Return the (x, y) coordinate for the center point of the cell that contains the specified text.  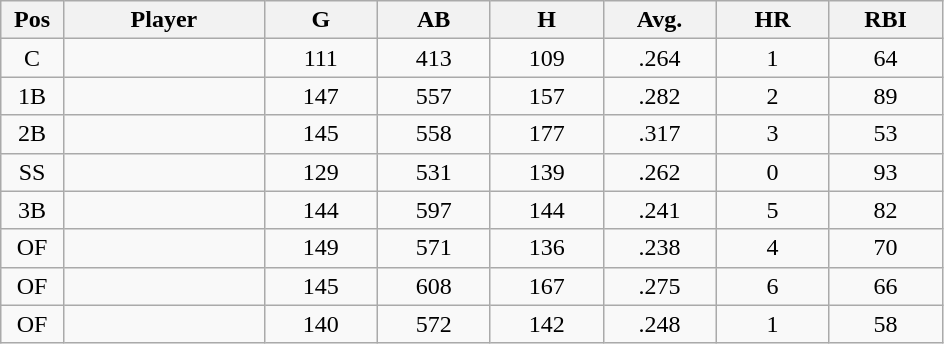
177 (546, 134)
157 (546, 96)
5 (772, 210)
111 (320, 58)
.317 (660, 134)
140 (320, 324)
.264 (660, 58)
3B (32, 210)
HR (772, 20)
82 (886, 210)
572 (434, 324)
C (32, 58)
Avg. (660, 20)
147 (320, 96)
149 (320, 248)
4 (772, 248)
136 (546, 248)
1B (32, 96)
129 (320, 172)
89 (886, 96)
413 (434, 58)
.241 (660, 210)
608 (434, 286)
Pos (32, 20)
SS (32, 172)
558 (434, 134)
142 (546, 324)
109 (546, 58)
RBI (886, 20)
597 (434, 210)
3 (772, 134)
2B (32, 134)
70 (886, 248)
.275 (660, 286)
.238 (660, 248)
.262 (660, 172)
93 (886, 172)
Player (164, 20)
6 (772, 286)
557 (434, 96)
G (320, 20)
66 (886, 286)
2 (772, 96)
64 (886, 58)
53 (886, 134)
0 (772, 172)
58 (886, 324)
AB (434, 20)
531 (434, 172)
.282 (660, 96)
H (546, 20)
571 (434, 248)
139 (546, 172)
167 (546, 286)
.248 (660, 324)
